Determine the [x, y] coordinate at the center of the cell enclosing the given text.  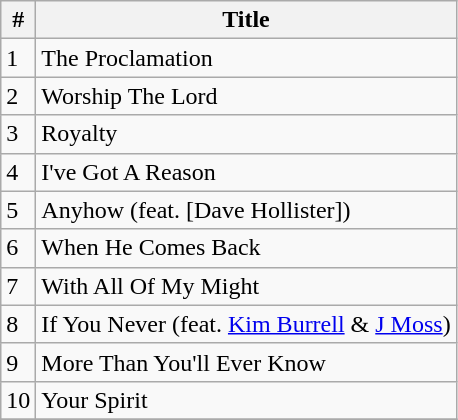
Royalty [246, 134]
8 [18, 324]
# [18, 20]
Anyhow (feat. [Dave Hollister]) [246, 210]
5 [18, 210]
1 [18, 58]
7 [18, 286]
Worship The Lord [246, 96]
The Proclamation [246, 58]
I've Got A Reason [246, 172]
4 [18, 172]
More Than You'll Ever Know [246, 362]
2 [18, 96]
When He Comes Back [246, 248]
10 [18, 400]
9 [18, 362]
6 [18, 248]
Title [246, 20]
With All Of My Might [246, 286]
If You Never (feat. Kim Burrell & J Moss) [246, 324]
Your Spirit [246, 400]
3 [18, 134]
